Find where the given text appears and provide that cell's center as (x, y) coordinate. 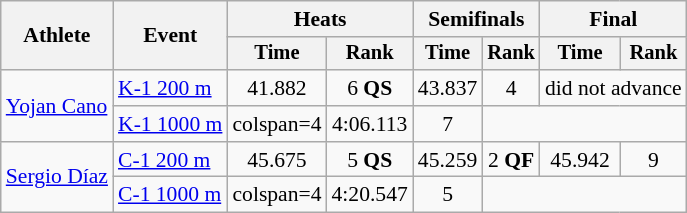
4 (511, 88)
Semifinals (476, 19)
Heats (320, 19)
Event (170, 36)
did not advance (614, 88)
7 (448, 124)
Sergio Díaz (57, 178)
45.942 (580, 160)
2 QF (511, 160)
5 (448, 195)
C-1 200 m (170, 160)
9 (654, 160)
41.882 (276, 88)
45.259 (448, 160)
4:20.547 (370, 195)
Final (614, 19)
K-1 200 m (170, 88)
C-1 1000 m (170, 195)
5 QS (370, 160)
Yojan Cano (57, 106)
43.837 (448, 88)
45.675 (276, 160)
Athlete (57, 36)
4:06.113 (370, 124)
K-1 1000 m (170, 124)
6 QS (370, 88)
